Determine the [x, y] coordinate at the center of the cell enclosing the given text.  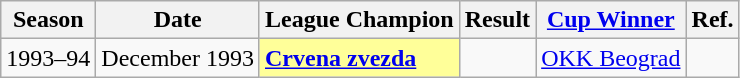
Crvena zvezda [359, 58]
Cup Winner [611, 20]
Season [48, 20]
Date [178, 20]
1993–94 [48, 58]
December 1993 [178, 58]
OKK Beograd [611, 58]
Ref. [712, 20]
League Champion [359, 20]
Result [497, 20]
